Return [x, y] of the center of cell containing provided text 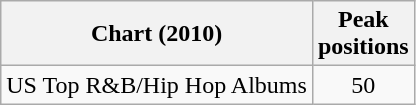
50 [363, 85]
US Top R&B/Hip Hop Albums [157, 85]
Peakpositions [363, 34]
Chart (2010) [157, 34]
